Return (x, y) of the center of cell containing provided text 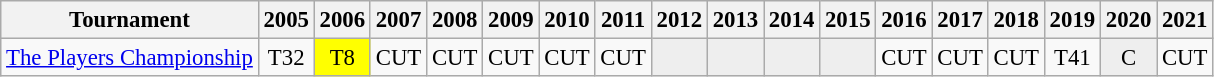
2019 (1072, 20)
2007 (398, 20)
2013 (735, 20)
2012 (679, 20)
2011 (623, 20)
2006 (342, 20)
2016 (904, 20)
T8 (342, 58)
2015 (848, 20)
Tournament (130, 20)
2005 (286, 20)
2010 (567, 20)
T41 (1072, 58)
T32 (286, 58)
C (1128, 58)
2014 (792, 20)
2018 (1016, 20)
2021 (1185, 20)
2008 (455, 20)
2017 (960, 20)
2009 (511, 20)
2020 (1128, 20)
The Players Championship (130, 58)
